Capture the cell that displays the provided text and extract its (x, y) central coordinate. 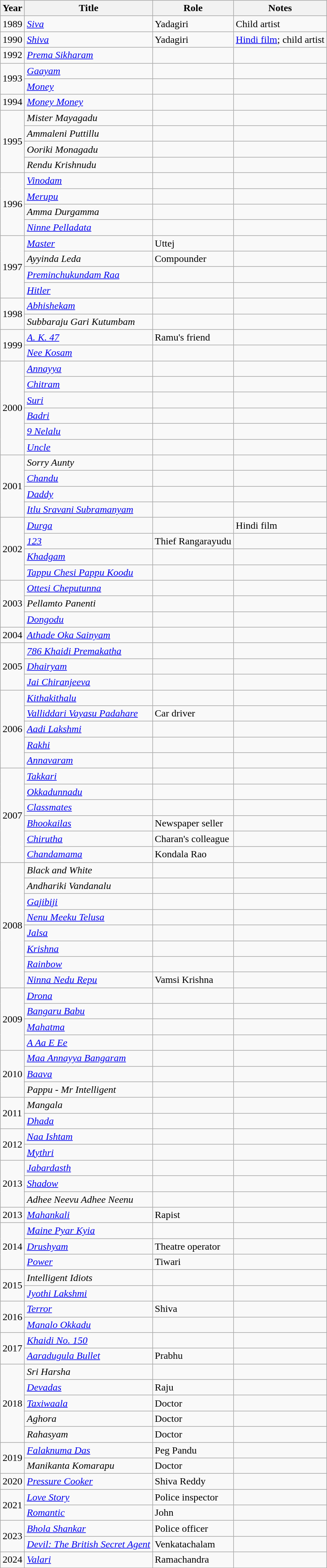
Ooriki Monagadu (89, 149)
Role (193, 8)
2008 (12, 925)
Jalsa (89, 933)
Compounder (193, 259)
2021 (12, 1505)
Tappu Chesi Pappu Koodu (89, 572)
Shiva Reddy (193, 1482)
Notes (280, 8)
Shadow (89, 1183)
John (193, 1513)
2023 (12, 1536)
Maa Annayya Bangaram (89, 1058)
2011 (12, 1113)
Ammaleni Puttillu (89, 133)
Jabardasth (89, 1168)
Valliddari Vayasu Padahare (89, 714)
Athade Oka Sainyam (89, 635)
Naa Ishtam (89, 1136)
1994 (12, 102)
2009 (12, 1019)
Ramachandra (193, 1560)
Charan's colleague (193, 839)
Thief Rangarayudu (193, 541)
Chitram (89, 384)
Amma Durgamma (89, 212)
1993 (12, 79)
Rahasyam (89, 1434)
Annayya (89, 369)
Itlu Sravani Subramanyam (89, 510)
Raju (193, 1387)
Bangaru Babu (89, 1011)
Suri (89, 400)
Krishna (89, 948)
Sorry Aunty (89, 463)
Mahankali (89, 1215)
123 (89, 541)
Bhola Shankar (89, 1528)
A. K. 47 (89, 337)
Subbaraju Gari Kutumbam (89, 322)
Rendu Krishnudu (89, 165)
Pappu - Mr Intelligent (89, 1090)
Jai Chiranjeeva (89, 682)
Ayyinda Leda (89, 259)
Andhariki Vandanalu (89, 886)
Badri (89, 415)
Classmates (89, 807)
Taxiwaala (89, 1403)
Terror (89, 1309)
Adhee Neevu Adhee Neenu (89, 1199)
Kithakithalu (89, 698)
Power (89, 1262)
2020 (12, 1482)
2024 (12, 1560)
Dhairyam (89, 666)
Valari (89, 1560)
Title (89, 8)
Kondala Rao (193, 854)
9 Nelalu (89, 431)
Gaayam (89, 71)
Money Money (89, 102)
1997 (12, 267)
Peg Pandu (193, 1450)
Mythri (89, 1152)
Vamsi Krishna (193, 980)
Prema Sikharam (89, 55)
Newspaper seller (193, 823)
2012 (12, 1144)
Drushyam (89, 1246)
Khaidi No. 150 (89, 1340)
Uttej (193, 243)
Hindi film; child artist (280, 40)
Aaradugula Bullet (89, 1356)
2019 (12, 1458)
Prabhu (193, 1356)
2000 (12, 408)
Love Story (89, 1497)
1999 (12, 345)
Hindi film (280, 525)
Mister Mayagadu (89, 118)
Mangala (89, 1105)
Master (89, 243)
2016 (12, 1317)
Year (12, 8)
2007 (12, 815)
Aghora (89, 1419)
Gajibiji (89, 901)
Drona (89, 996)
Takkari (89, 776)
Police officer (193, 1528)
2018 (12, 1403)
Dongodu (89, 619)
Sri Harsha (89, 1372)
Hitler (89, 290)
2001 (12, 486)
Black and White (89, 870)
Okkadunnadu (89, 792)
Romantic (89, 1513)
Ramu's friend (193, 337)
Devil: The British Secret Agent (89, 1544)
Maine Pyar Kyia (89, 1231)
Ottesi Cheputunna (89, 588)
Intelligent Idiots (89, 1278)
Child artist (280, 24)
1995 (12, 141)
1998 (12, 314)
Pellamto Panenti (89, 604)
Pressure Cooker (89, 1482)
Mahatma (89, 1027)
Preminchukundam Raa (89, 275)
1996 (12, 204)
Abhishekam (89, 306)
Ninne Pelladata (89, 228)
Siva (89, 24)
1992 (12, 55)
1990 (12, 40)
Jyothi Lakshmi (89, 1293)
Chandu (89, 478)
2004 (12, 635)
Manikanta Komarapu (89, 1466)
2006 (12, 729)
Chirutha (89, 839)
Bhookailas (89, 823)
Falaknuma Das (89, 1450)
A Aa E Ee (89, 1043)
2005 (12, 666)
Rakhi (89, 745)
2015 (12, 1286)
Khadgam (89, 557)
Tiwari (193, 1262)
Rapist (193, 1215)
Chandamama (89, 854)
2010 (12, 1074)
Car driver (193, 714)
Nee Kosam (89, 353)
Merupu (89, 196)
Baava (89, 1074)
Durga (89, 525)
Annavaram (89, 761)
2014 (12, 1246)
786 Khaidi Premakatha (89, 651)
Vinodam (89, 180)
Police inspector (193, 1497)
2003 (12, 604)
Manalo Okkadu (89, 1325)
2002 (12, 549)
Ninna Nedu Repu (89, 980)
Devadas (89, 1387)
Venkatachalam (193, 1544)
Rainbow (89, 964)
Uncle (89, 447)
Nenu Meeku Telusa (89, 917)
Dhada (89, 1121)
Theatre operator (193, 1246)
1989 (12, 24)
Daddy (89, 494)
Aadi Lakshmi (89, 729)
Money (89, 86)
2017 (12, 1348)
